Scan for the cell matching the given text and deliver its [x, y] coordinate at center. 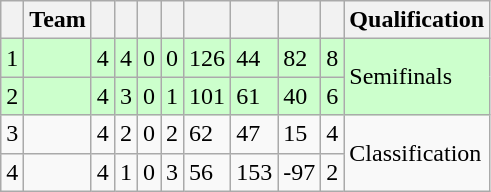
6 [332, 96]
101 [208, 96]
56 [208, 172]
40 [300, 96]
Semifinals [417, 77]
8 [332, 58]
126 [208, 58]
82 [300, 58]
62 [208, 134]
15 [300, 134]
Team [58, 20]
47 [254, 134]
Classification [417, 153]
61 [254, 96]
153 [254, 172]
-97 [300, 172]
Qualification [417, 20]
44 [254, 58]
